Find where the given text appears and provide that cell's center as (X, Y) coordinate. 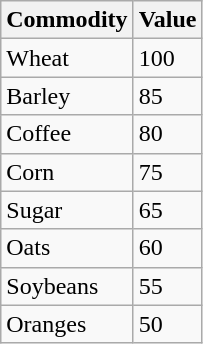
Oats (67, 248)
80 (168, 134)
Commodity (67, 20)
Wheat (67, 58)
Soybeans (67, 286)
100 (168, 58)
Oranges (67, 324)
Value (168, 20)
Coffee (67, 134)
Sugar (67, 210)
65 (168, 210)
Barley (67, 96)
55 (168, 286)
85 (168, 96)
75 (168, 172)
50 (168, 324)
60 (168, 248)
Corn (67, 172)
